Return (x, y) of the center of cell containing provided text 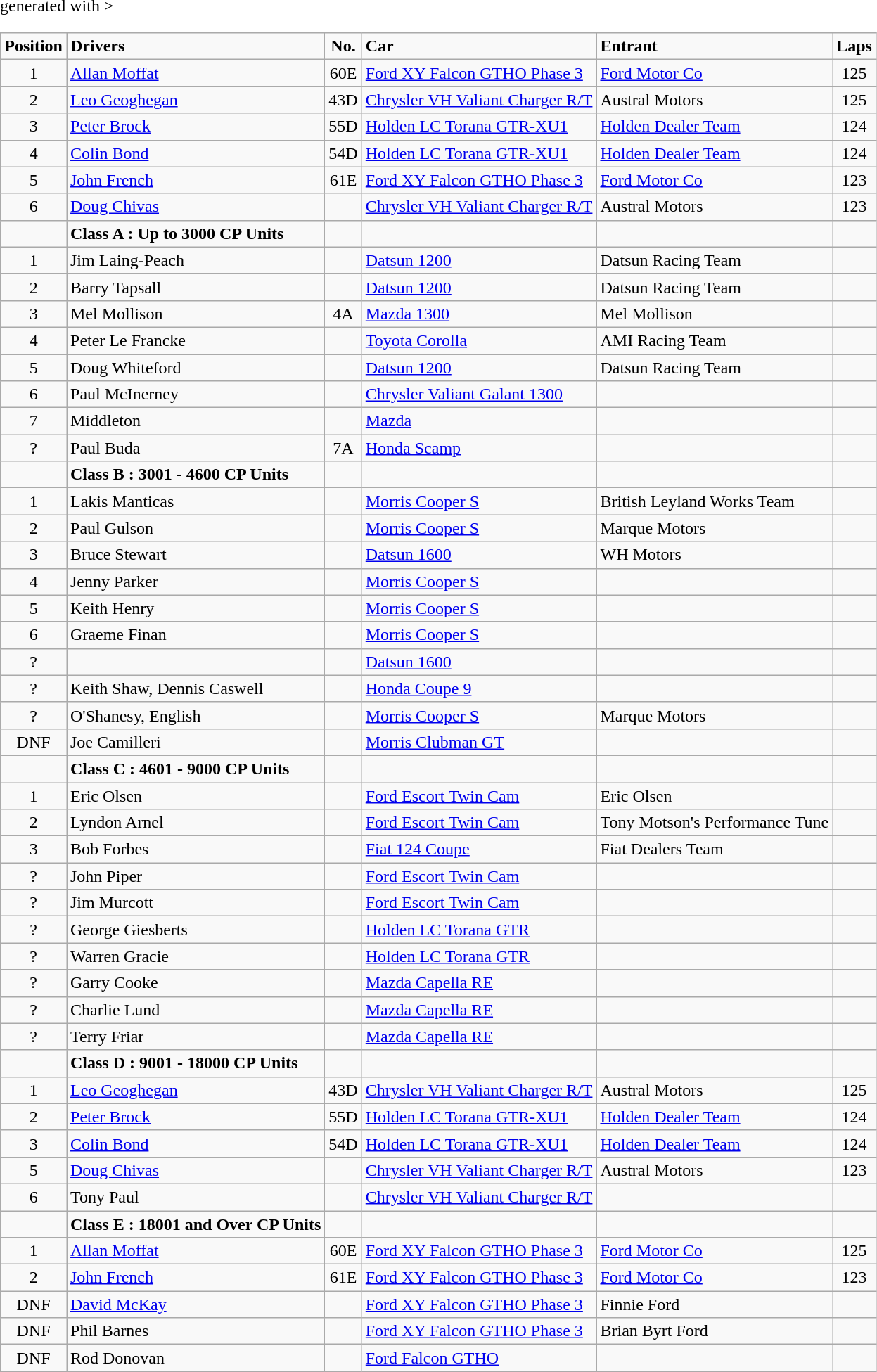
Paul McInerney (196, 395)
7 (34, 421)
Car (479, 46)
Ford Falcon GTHO (479, 1358)
Peter Le Francke (196, 340)
Barry Tapsall (196, 287)
Garry Cooke (196, 983)
Bruce Stewart (196, 555)
O'Shanesy, English (196, 715)
Mazda (479, 421)
WH Motors (715, 555)
Class B : 3001 - 4600 CP Units (196, 475)
Tony Motson's Performance Tune (715, 823)
British Leyland Works Team (715, 501)
Honda Scamp (479, 448)
Drivers (196, 46)
Paul Buda (196, 448)
Position (34, 46)
Jenny Parker (196, 582)
Jim Laing-Peach (196, 260)
7A (343, 448)
David McKay (196, 1304)
Mazda 1300 (479, 314)
Toyota Corolla (479, 340)
Morris Clubman GT (479, 742)
Brian Byrt Ford (715, 1331)
Lakis Manticas (196, 501)
Entrant (715, 46)
Doug Whiteford (196, 368)
Jim Murcott (196, 903)
Fiat Dealers Team (715, 850)
No. (343, 46)
Lyndon Arnel (196, 823)
John Piper (196, 876)
Bob Forbes (196, 850)
4A (343, 314)
Class E : 18001 and Over CP Units (196, 1224)
George Giesberts (196, 930)
Tony Paul (196, 1197)
Honda Coupe 9 (479, 688)
Keith Shaw, Dennis Caswell (196, 688)
Graeme Finan (196, 635)
Fiat 124 Coupe (479, 850)
Class A : Up to 3000 CP Units (196, 233)
Phil Barnes (196, 1331)
Class D : 9001 - 18000 CP Units (196, 1063)
Middleton (196, 421)
Chrysler Valiant Galant 1300 (479, 395)
Laps (854, 46)
Finnie Ford (715, 1304)
Class C : 4601 - 9000 CP Units (196, 769)
Keith Henry (196, 608)
AMI Racing Team (715, 340)
Rod Donovan (196, 1358)
Joe Camilleri (196, 742)
Charlie Lund (196, 1010)
Warren Gracie (196, 956)
Paul Gulson (196, 528)
Terry Friar (196, 1037)
